Identify which cell holds the provided text, then report its [X, Y] central coordinate. 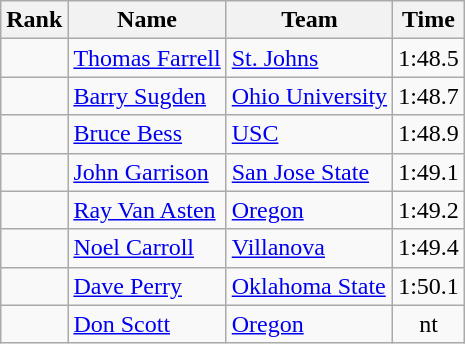
USC [309, 134]
Bruce Bess [147, 134]
1:49.1 [429, 172]
San Jose State [309, 172]
Noel Carroll [147, 248]
Time [429, 20]
1:49.4 [429, 248]
Ray Van Asten [147, 210]
Team [309, 20]
Barry Sugden [147, 96]
Ohio University [309, 96]
1:48.5 [429, 58]
1:49.2 [429, 210]
Rank [34, 20]
Dave Perry [147, 286]
nt [429, 324]
Thomas Farrell [147, 58]
1:48.7 [429, 96]
St. Johns [309, 58]
1:48.9 [429, 134]
Villanova [309, 248]
Don Scott [147, 324]
John Garrison [147, 172]
1:50.1 [429, 286]
Name [147, 20]
Oklahoma State [309, 286]
